Extract the (x, y) coordinate from the center of the cell holding the provided text.  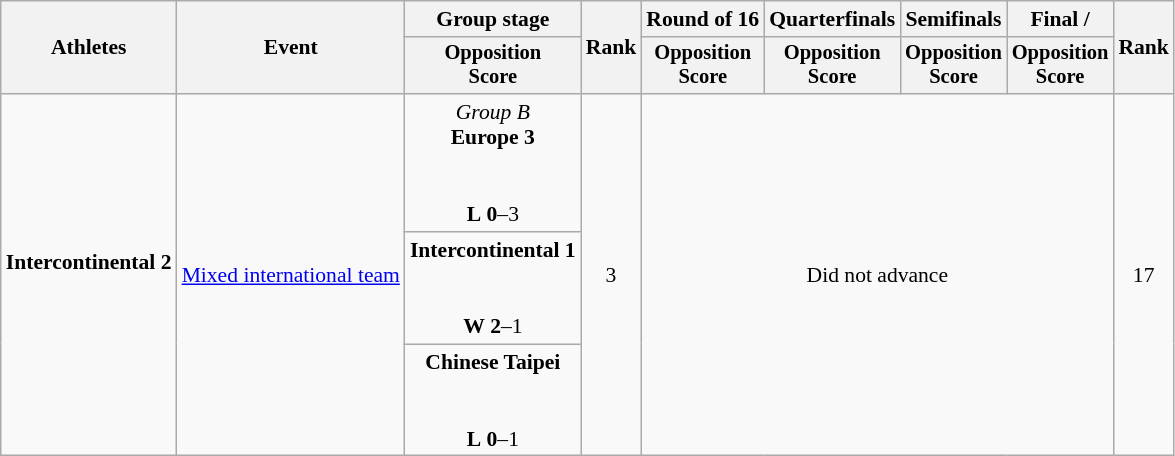
Mixed international team (291, 275)
Final / (1060, 19)
Round of 16 (702, 19)
3 (612, 275)
Chinese TaipeiL 0–1 (493, 400)
Intercontinental 1W 2–1 (493, 288)
Intercontinental 2 (89, 275)
Group stage (493, 19)
17 (1144, 275)
Did not advance (877, 275)
Event (291, 48)
Quarterfinals (832, 19)
Athletes (89, 48)
Group BEurope 3L 0–3 (493, 163)
Semifinals (954, 19)
